Output the (X, Y) coordinate of the center of the cell containing the given text.  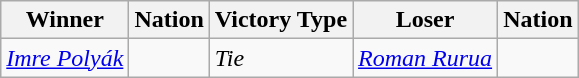
Victory Type (280, 20)
Roman Rurua (426, 58)
Loser (426, 20)
Tie (280, 58)
Winner (65, 20)
Imre Polyák (65, 58)
